Detect which cell encompasses the target text, then output its (X, Y) center coordinate. 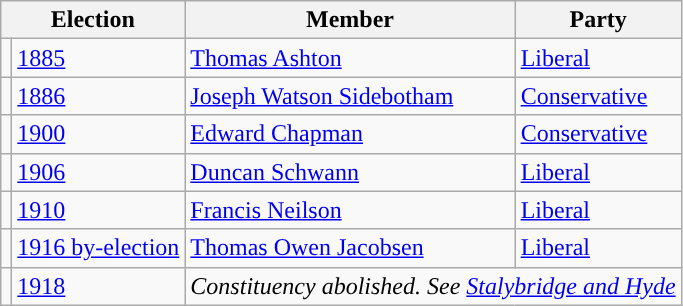
1885 (98, 58)
Thomas Ashton (350, 58)
Edward Chapman (350, 134)
1910 (98, 210)
1918 (98, 286)
1906 (98, 172)
1886 (98, 96)
Thomas Owen Jacobsen (350, 248)
Election (93, 20)
Francis Neilson (350, 210)
Constituency abolished. See Stalybridge and Hyde (433, 286)
Joseph Watson Sidebotham (350, 96)
Member (350, 20)
Party (598, 20)
1916 by-election (98, 248)
1900 (98, 134)
Duncan Schwann (350, 172)
